Determine the (x, y) coordinate at the center of the cell enclosing the given text.  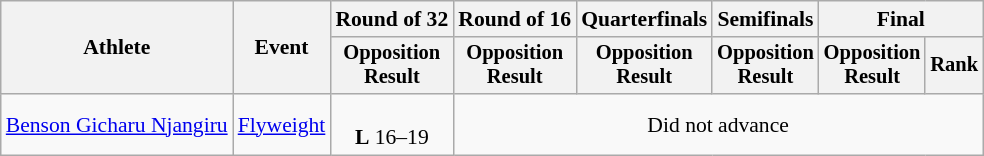
Rank (954, 66)
Round of 32 (392, 19)
L 16–19 (392, 124)
Flyweight (282, 124)
Semifinals (766, 19)
Benson Gicharu Njangiru (117, 124)
Round of 16 (514, 19)
Did not advance (718, 124)
Final (901, 19)
Event (282, 48)
Quarterfinals (644, 19)
Athlete (117, 48)
